Scan for the cell matching the given text and deliver its (X, Y) coordinate at center. 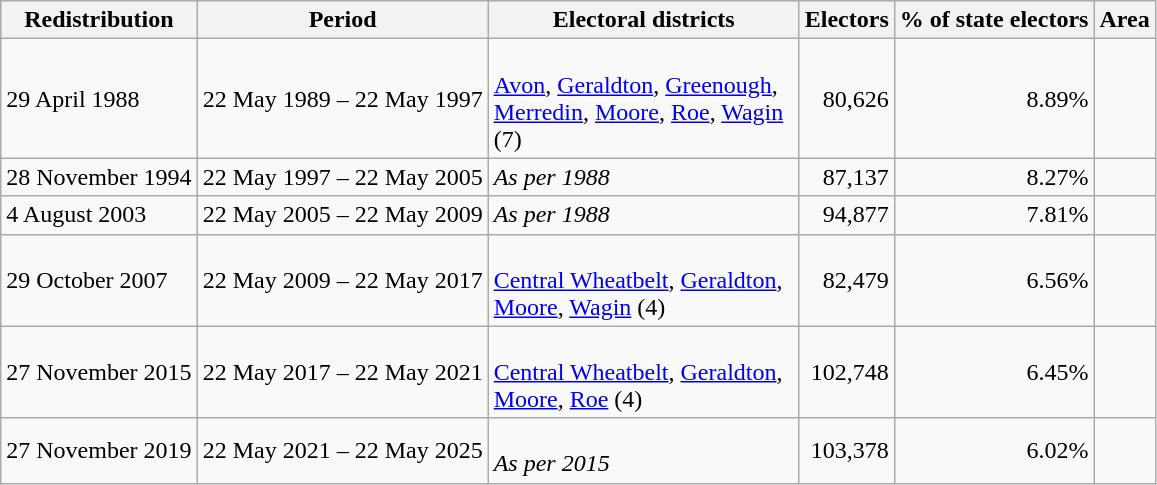
102,748 (846, 372)
8.27% (994, 177)
87,137 (846, 177)
7.81% (994, 215)
29 October 2007 (99, 280)
22 May 2005 – 22 May 2009 (342, 215)
6.45% (994, 372)
22 May 1997 – 22 May 2005 (342, 177)
6.56% (994, 280)
8.89% (994, 98)
22 May 2017 – 22 May 2021 (342, 372)
Central Wheatbelt, Geraldton, Moore, Roe (4) (644, 372)
29 April 1988 (99, 98)
22 May 2009 – 22 May 2017 (342, 280)
6.02% (994, 450)
Redistribution (99, 20)
27 November 2015 (99, 372)
4 August 2003 (99, 215)
28 November 1994 (99, 177)
94,877 (846, 215)
Electoral districts (644, 20)
22 May 2021 – 22 May 2025 (342, 450)
% of state electors (994, 20)
Area (1124, 20)
Avon, Geraldton, Greenough, Merredin, Moore, Roe, Wagin (7) (644, 98)
Electors (846, 20)
Central Wheatbelt, Geraldton, Moore, Wagin (4) (644, 280)
82,479 (846, 280)
103,378 (846, 450)
Period (342, 20)
27 November 2019 (99, 450)
80,626 (846, 98)
22 May 1989 – 22 May 1997 (342, 98)
As per 2015 (644, 450)
